Pinpoint the cell where the given text exists, returning its [X, Y] midpoint coordinate. 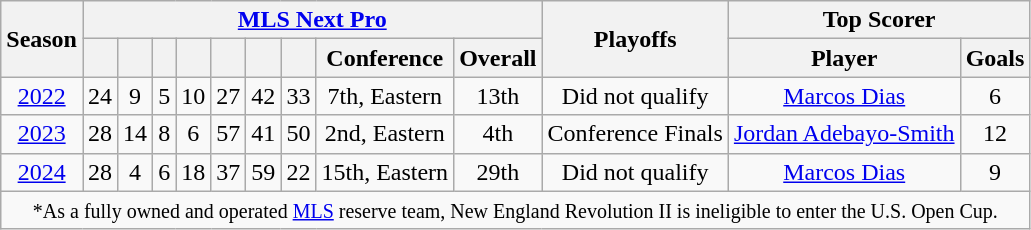
50 [298, 134]
4 [136, 172]
2nd, Eastern [385, 134]
14 [136, 134]
Player [844, 58]
Jordan Adebayo-Smith [844, 134]
42 [264, 96]
4th [498, 134]
*As a fully owned and operated MLS reserve team, New England Revolution II is ineligible to enter the U.S. Open Cup. [516, 210]
18 [194, 172]
10 [194, 96]
Conference [385, 58]
57 [228, 134]
15th, Eastern [385, 172]
5 [164, 96]
Playoffs [635, 39]
8 [164, 134]
Overall [498, 58]
2022 [42, 96]
27 [228, 96]
13th [498, 96]
2024 [42, 172]
MLS Next Pro [312, 20]
Season [42, 39]
12 [995, 134]
7th, Eastern [385, 96]
41 [264, 134]
33 [298, 96]
Top Scorer [879, 20]
Conference Finals [635, 134]
Goals [995, 58]
22 [298, 172]
59 [264, 172]
24 [100, 96]
2023 [42, 134]
37 [228, 172]
29th [498, 172]
